Output the (X, Y) coordinate of the center of the cell containing the given text.  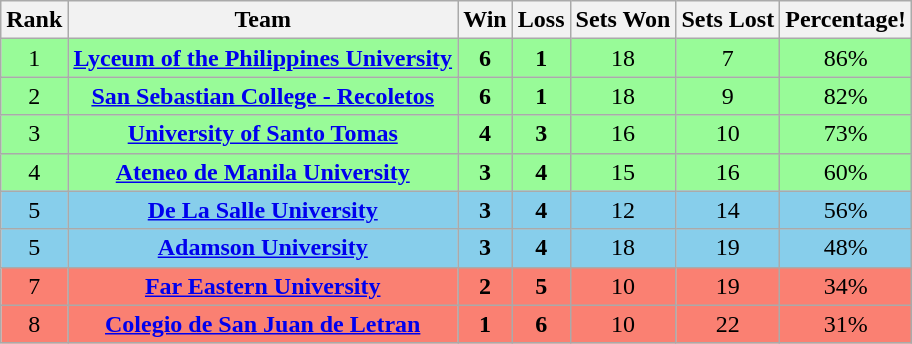
31% (846, 324)
12 (623, 210)
Sets Lost (728, 20)
86% (846, 58)
8 (34, 324)
60% (846, 172)
9 (728, 96)
Far Eastern University (263, 286)
De La Salle University (263, 210)
14 (728, 210)
Win (486, 20)
Ateneo de Manila University (263, 172)
56% (846, 210)
Rank (34, 20)
Percentage! (846, 20)
73% (846, 134)
University of Santo Tomas (263, 134)
Adamson University (263, 248)
34% (846, 286)
San Sebastian College - Recoletos (263, 96)
48% (846, 248)
82% (846, 96)
Team (263, 20)
15 (623, 172)
Sets Won (623, 20)
Lyceum of the Philippines University (263, 58)
Loss (541, 20)
22 (728, 324)
Colegio de San Juan de Letran (263, 324)
